Provide the (X, Y) coordinate of the cell's center where the given text is located.  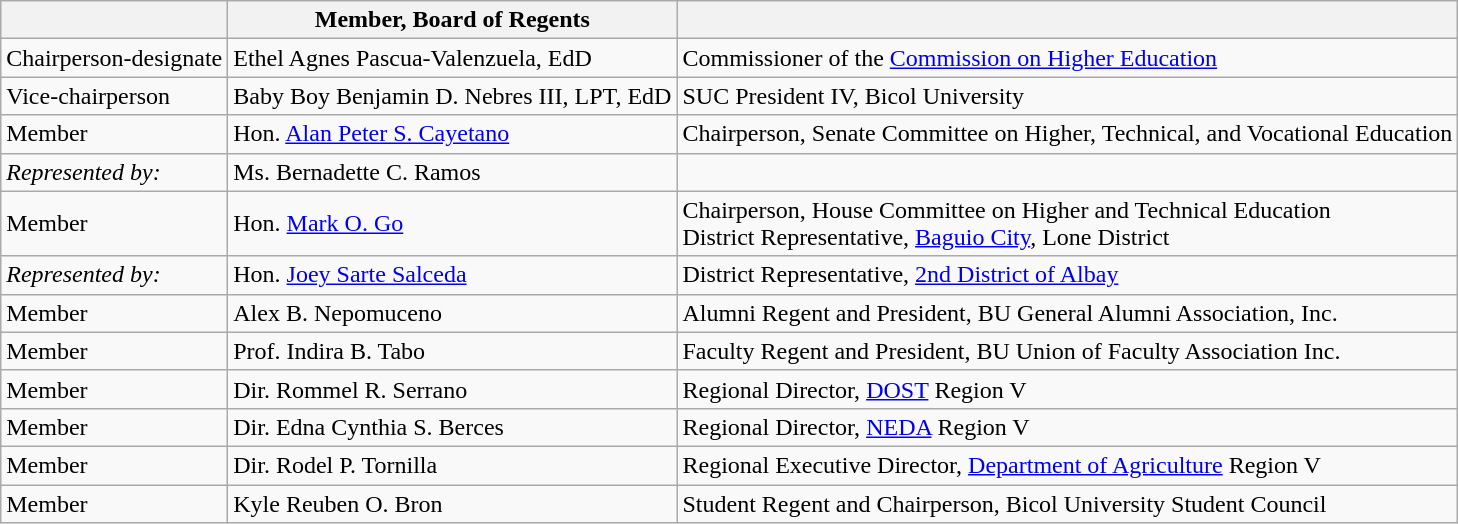
Member, Board of Regents (452, 20)
Chairperson, Senate Committee on Higher, Technical, and Vocational Education (1068, 134)
Ms. Bernadette C. Ramos (452, 172)
Hon. Alan Peter S. Cayetano (452, 134)
Regional Director, DOST Region V (1068, 389)
Chairperson, House Committee on Higher and Technical EducationDistrict Representative, Baguio City, Lone District (1068, 224)
Student Regent and Chairperson, Bicol University Student Council (1068, 503)
Dir. Rodel P. Tornilla (452, 465)
District Representative, 2nd District of Albay (1068, 275)
Regional Executive Director, Department of Agriculture Region V (1068, 465)
Alumni Regent and President, BU General Alumni Association, Inc. (1068, 313)
Alex B. Nepomuceno (452, 313)
Dir. Edna Cynthia S. Berces (452, 427)
Prof. Indira B. Tabo (452, 351)
Ethel Agnes Pascua-Valenzuela, EdD (452, 58)
Dir. Rommel R. Serrano (452, 389)
Faculty Regent and President, BU Union of Faculty Association Inc. (1068, 351)
SUC President IV, Bicol University (1068, 96)
Baby Boy Benjamin D. Nebres III, LPT, EdD (452, 96)
Chairperson-designate (114, 58)
Kyle Reuben O. Bron (452, 503)
Regional Director, NEDA Region V (1068, 427)
Commissioner of the Commission on Higher Education (1068, 58)
Hon. Mark O. Go (452, 224)
Vice-chairperson (114, 96)
Hon. Joey Sarte Salceda (452, 275)
